Pinpoint the cell where the given text exists, returning its (X, Y) midpoint coordinate. 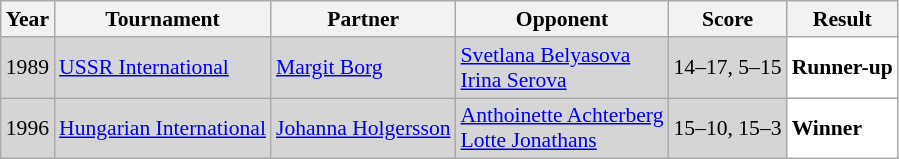
Partner (364, 19)
Svetlana Belyasova Irina Serova (562, 68)
Runner-up (842, 68)
Score (728, 19)
1996 (28, 128)
Johanna Holgersson (364, 128)
Margit Borg (364, 68)
Hungarian International (162, 128)
Opponent (562, 19)
Anthoinette Achterberg Lotte Jonathans (562, 128)
1989 (28, 68)
14–17, 5–15 (728, 68)
USSR International (162, 68)
Tournament (162, 19)
Result (842, 19)
Year (28, 19)
Winner (842, 128)
15–10, 15–3 (728, 128)
